From the cell containing the given text, extract its center point as (X, Y) coordinate. 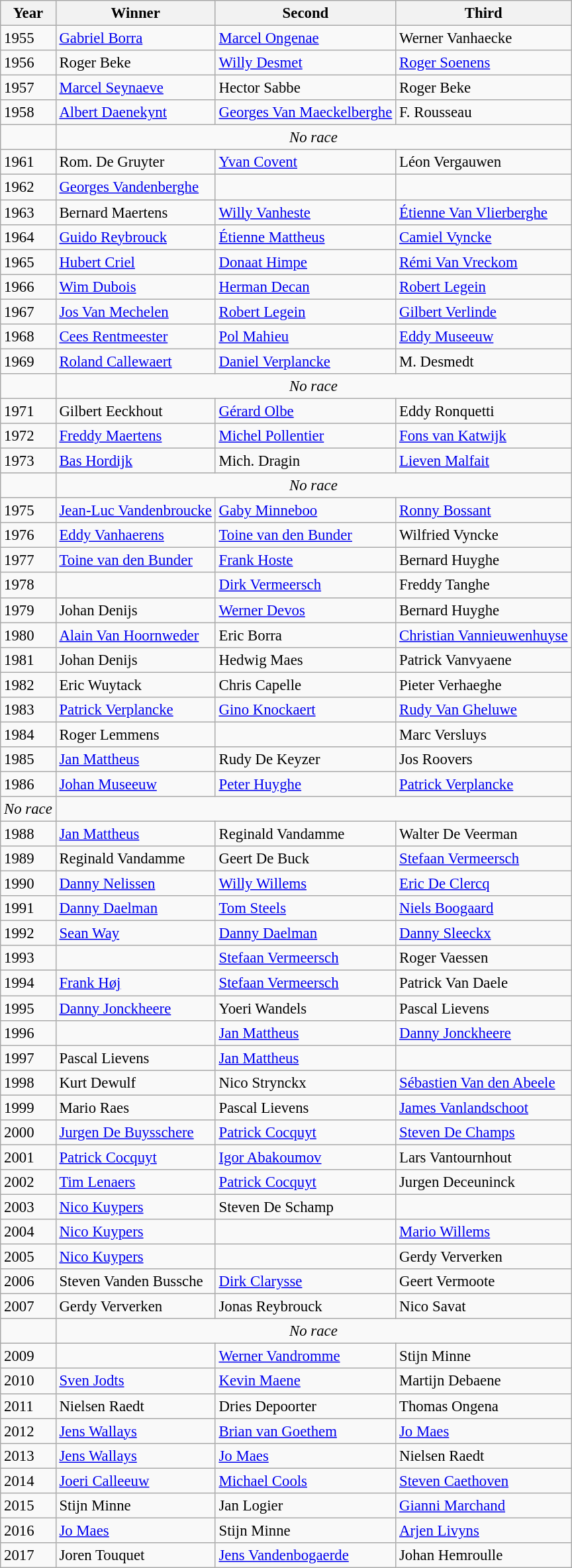
Pieter Verhaeghe (483, 685)
Georges Vandenberghe (135, 187)
Eddy Vanhaerens (135, 535)
Dirk Vermeersch (306, 586)
1958 (28, 112)
2000 (28, 1133)
Danny Nelissen (135, 884)
Jurgen Deceuninck (483, 1182)
1964 (28, 237)
1993 (28, 959)
Albert Daenekynt (135, 112)
Roger Lemmens (135, 734)
2005 (28, 1257)
Alain Van Hoornweder (135, 635)
Mario Raes (135, 1108)
1991 (28, 908)
Peter Huyghe (306, 784)
Gianni Marchand (483, 1506)
Mich. Dragin (306, 461)
Nico Strynckx (306, 1082)
Yvan Covent (306, 162)
1984 (28, 734)
2007 (28, 1307)
1965 (28, 262)
1975 (28, 511)
2011 (28, 1406)
Wim Dubois (135, 286)
2012 (28, 1431)
Étienne Van Vlierberghe (483, 212)
Ronny Bossant (483, 511)
M. Desmedt (483, 361)
2004 (28, 1232)
Steven Vanden Bussche (135, 1282)
1969 (28, 361)
Lars Vantournhout (483, 1157)
Jens Vandenbogaerde (306, 1555)
1992 (28, 934)
Nico Savat (483, 1307)
F. Rousseau (483, 112)
Rom. De Gruyter (135, 162)
1999 (28, 1108)
1976 (28, 535)
1962 (28, 187)
2002 (28, 1182)
Johan Museeuw (135, 784)
Patrick Van Daele (483, 983)
Lieven Malfait (483, 461)
1961 (28, 162)
Gilbert Verlinde (483, 312)
Frank Høj (135, 983)
Kevin Maene (306, 1381)
Donaat Himpe (306, 262)
1963 (28, 212)
Gabriel Borra (135, 38)
2001 (28, 1157)
Herman Decan (306, 286)
Gaby Minneboo (306, 511)
2013 (28, 1456)
Igor Abakoumov (306, 1157)
Chris Capelle (306, 685)
Tim Lenaers (135, 1182)
Danny Sleeckx (483, 934)
Marcel Ongenae (306, 38)
1957 (28, 88)
2016 (28, 1530)
Hubert Criel (135, 262)
1971 (28, 411)
1997 (28, 1058)
Winner (135, 13)
1995 (28, 1008)
1966 (28, 286)
Brian van Goethem (306, 1431)
Willy Desmet (306, 63)
Rudy De Keyzer (306, 760)
Steven Caethoven (483, 1481)
Gérard Olbe (306, 411)
Marcel Seynaeve (135, 88)
Camiel Vyncke (483, 237)
2009 (28, 1356)
Year (28, 13)
1983 (28, 710)
Wilfried Vyncke (483, 535)
Fons van Katwijk (483, 436)
Rudy Van Gheluwe (483, 710)
Pol Mahieu (306, 337)
1998 (28, 1082)
Christian Vannieuwenhuyse (483, 635)
Willy Vanheste (306, 212)
Walter De Veerman (483, 834)
Joeri Calleeuw (135, 1481)
Willy Willems (306, 884)
1996 (28, 1033)
Martijn Debaene (483, 1381)
Geert De Buck (306, 859)
Jos Roovers (483, 760)
Johan Hemroulle (483, 1555)
2003 (28, 1207)
2017 (28, 1555)
1968 (28, 337)
1972 (28, 436)
Cees Rentmeester (135, 337)
1986 (28, 784)
Dirk Clarysse (306, 1282)
Second (306, 13)
Sean Way (135, 934)
Niels Boogaard (483, 908)
2010 (28, 1381)
Werner Vanhaecke (483, 38)
Frank Hoste (306, 560)
Bernard Maertens (135, 212)
Tom Steels (306, 908)
Werner Devos (306, 610)
Gino Knockaert (306, 710)
Étienne Mattheus (306, 237)
2006 (28, 1282)
Mario Willems (483, 1232)
1990 (28, 884)
Geert Vermoote (483, 1282)
Roger Vaessen (483, 959)
Eddy Museeuw (483, 337)
Eric Wuytack (135, 685)
Roger Soenens (483, 63)
1985 (28, 760)
1981 (28, 660)
Jan Logier (306, 1506)
Guido Reybrouck (135, 237)
Jurgen De Buysschere (135, 1133)
Steven De Champs (483, 1133)
1979 (28, 610)
Freddy Tanghe (483, 586)
Michel Pollentier (306, 436)
Arjen Livyns (483, 1530)
Sébastien Van den Abeele (483, 1082)
1994 (28, 983)
Werner Vandromme (306, 1356)
1955 (28, 38)
Marc Versluys (483, 734)
Eddy Ronquetti (483, 411)
Hedwig Maes (306, 660)
1980 (28, 635)
Hector Sabbe (306, 88)
Dries Depoorter (306, 1406)
Freddy Maertens (135, 436)
1977 (28, 560)
Michael Cools (306, 1481)
Eric Borra (306, 635)
Joren Touquet (135, 1555)
Steven De Schamp (306, 1207)
Eric De Clercq (483, 884)
Léon Vergauwen (483, 162)
2015 (28, 1506)
Kurt Dewulf (135, 1082)
1982 (28, 685)
2014 (28, 1481)
Third (483, 13)
Roland Callewaert (135, 361)
James Vanlandschoot (483, 1108)
Jonas Reybrouck (306, 1307)
Thomas Ongena (483, 1406)
1956 (28, 63)
Sven Jodts (135, 1381)
Bas Hordijk (135, 461)
1988 (28, 834)
Yoeri Wandels (306, 1008)
1989 (28, 859)
Gilbert Eeckhout (135, 411)
Jean-Luc Vandenbroucke (135, 511)
Daniel Verplancke (306, 361)
Patrick Vanvyaene (483, 660)
1967 (28, 312)
1973 (28, 461)
Jos Van Mechelen (135, 312)
1978 (28, 586)
Georges Van Maeckelberghe (306, 112)
Rémi Van Vreckom (483, 262)
